Determine the [x, y] coordinate at the center of the cell enclosing the given text.  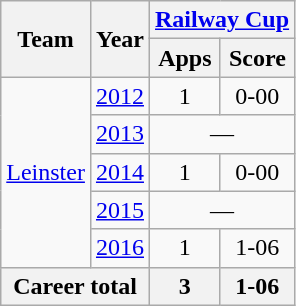
Railway Cup [222, 20]
Career total [76, 286]
2014 [120, 172]
2013 [120, 134]
2012 [120, 96]
3 [186, 286]
Leinster [46, 172]
Team [46, 39]
2016 [120, 248]
Apps [186, 58]
Score [257, 58]
Year [120, 39]
2015 [120, 210]
